Determine the [x, y] coordinate at the center of the cell enclosing the given text.  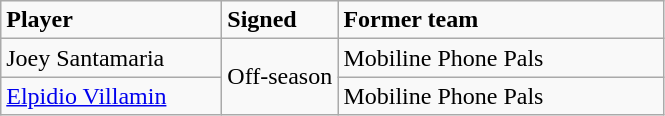
Former team [501, 20]
Signed [280, 20]
Off-season [280, 77]
Player [112, 20]
Elpidio Villamin [112, 96]
Joey Santamaria [112, 58]
